Output the (x, y) coordinate of the center of the cell containing the given text.  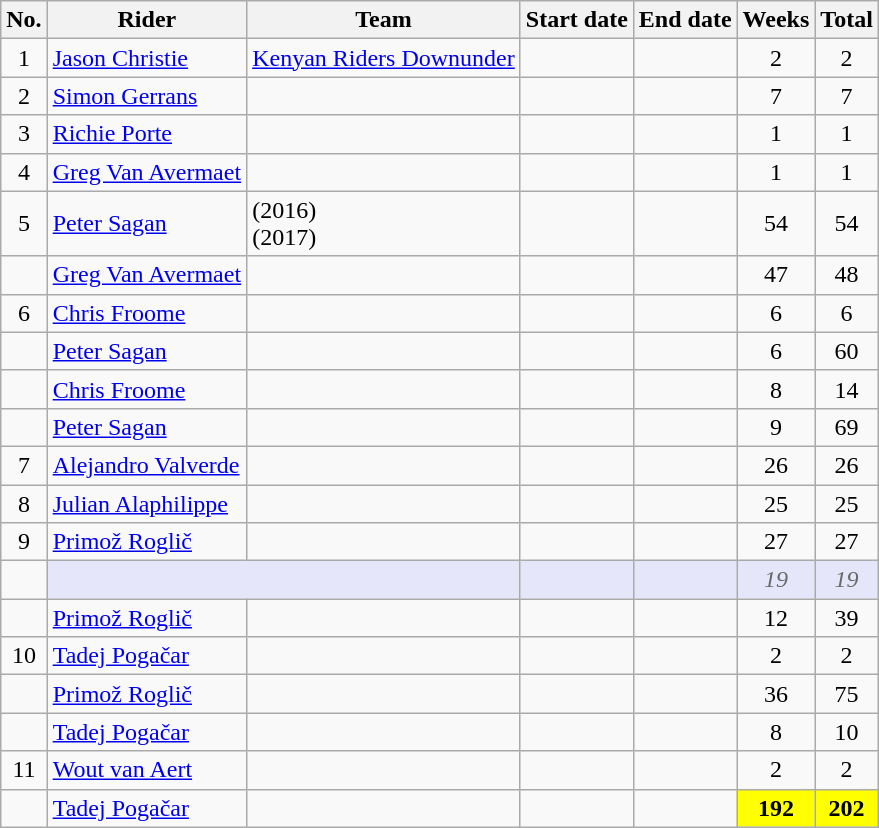
Simon Gerrans (146, 96)
Start date (576, 20)
Alejandro Valverde (146, 465)
39 (847, 618)
47 (776, 275)
Rider (146, 20)
Julian Alaphilippe (146, 503)
Kenyan Riders Downunder (384, 58)
End date (685, 20)
Richie Porte (146, 134)
Jason Christie (146, 58)
Weeks (776, 20)
11 (24, 770)
(2016) (2017) (384, 224)
75 (847, 694)
12 (776, 618)
69 (847, 427)
Team (384, 20)
4 (24, 172)
36 (776, 694)
14 (847, 389)
Total (847, 20)
3 (24, 134)
48 (847, 275)
Wout van Aert (146, 770)
No. (24, 20)
60 (847, 351)
5 (24, 224)
202 (847, 808)
192 (776, 808)
